Return [X, Y] of the center of cell containing provided text 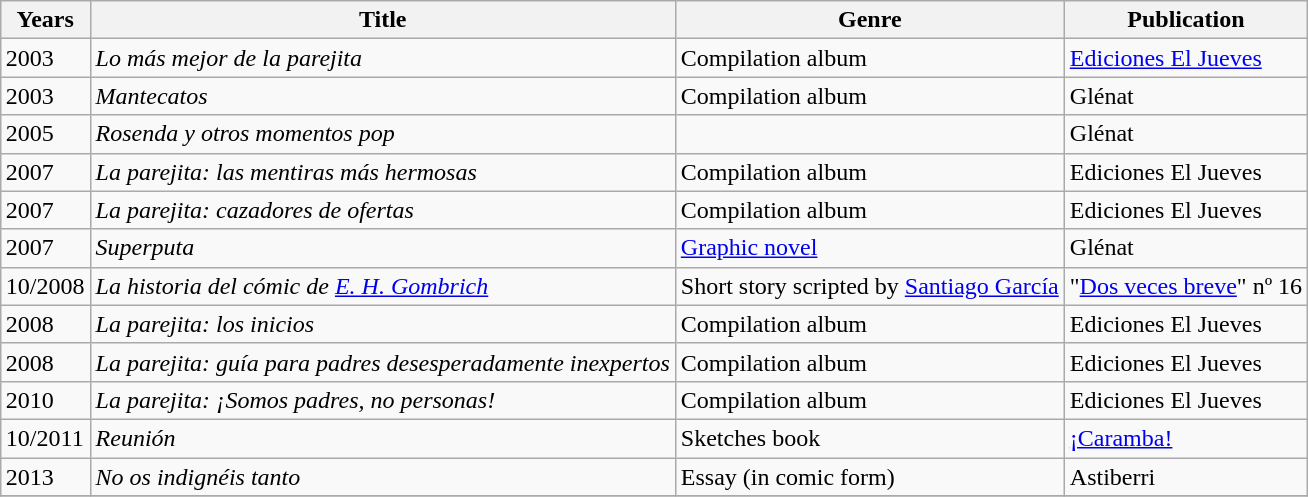
Sketches book [870, 438]
2010 [45, 400]
La parejita: guía para padres desesperadamente inexpertos [382, 362]
¡Caramba! [1186, 438]
Graphic novel [870, 248]
Rosenda y otros momentos pop [382, 134]
Publication [1186, 20]
Title [382, 20]
Lo más mejor de la parejita [382, 58]
Essay (in comic form) [870, 477]
Reunión [382, 438]
La parejita: cazadores de ofertas [382, 210]
Astiberri [1186, 477]
La parejita: ¡Somos padres, no personas! [382, 400]
2013 [45, 477]
Genre [870, 20]
La parejita: las mentiras más hermosas [382, 172]
2005 [45, 134]
La parejita: los inicios [382, 324]
Short story scripted by Santiago García [870, 286]
No os indignéis tanto [382, 477]
10/2011 [45, 438]
Years [45, 20]
10/2008 [45, 286]
Superputa [382, 248]
Mantecatos [382, 96]
"Dos veces breve" nº 16 [1186, 286]
La historia del cómic de E. H. Gombrich [382, 286]
